Find where the given text appears and provide that cell's center as (x, y) coordinate. 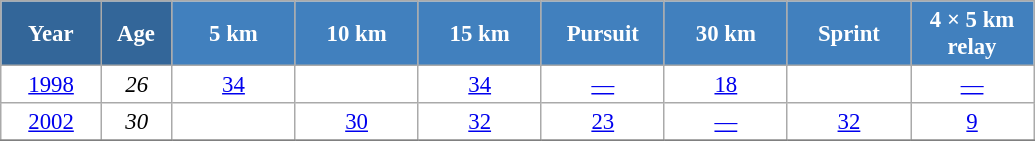
Sprint (848, 34)
Age (136, 34)
Pursuit (602, 34)
26 (136, 85)
10 km (356, 34)
9 (972, 122)
1998 (52, 85)
30 km (726, 34)
4 × 5 km relay (972, 34)
2002 (52, 122)
5 km (234, 34)
15 km (480, 34)
23 (602, 122)
Year (52, 34)
18 (726, 85)
